Determine the (X, Y) coordinate at the center of the cell enclosing the given text.  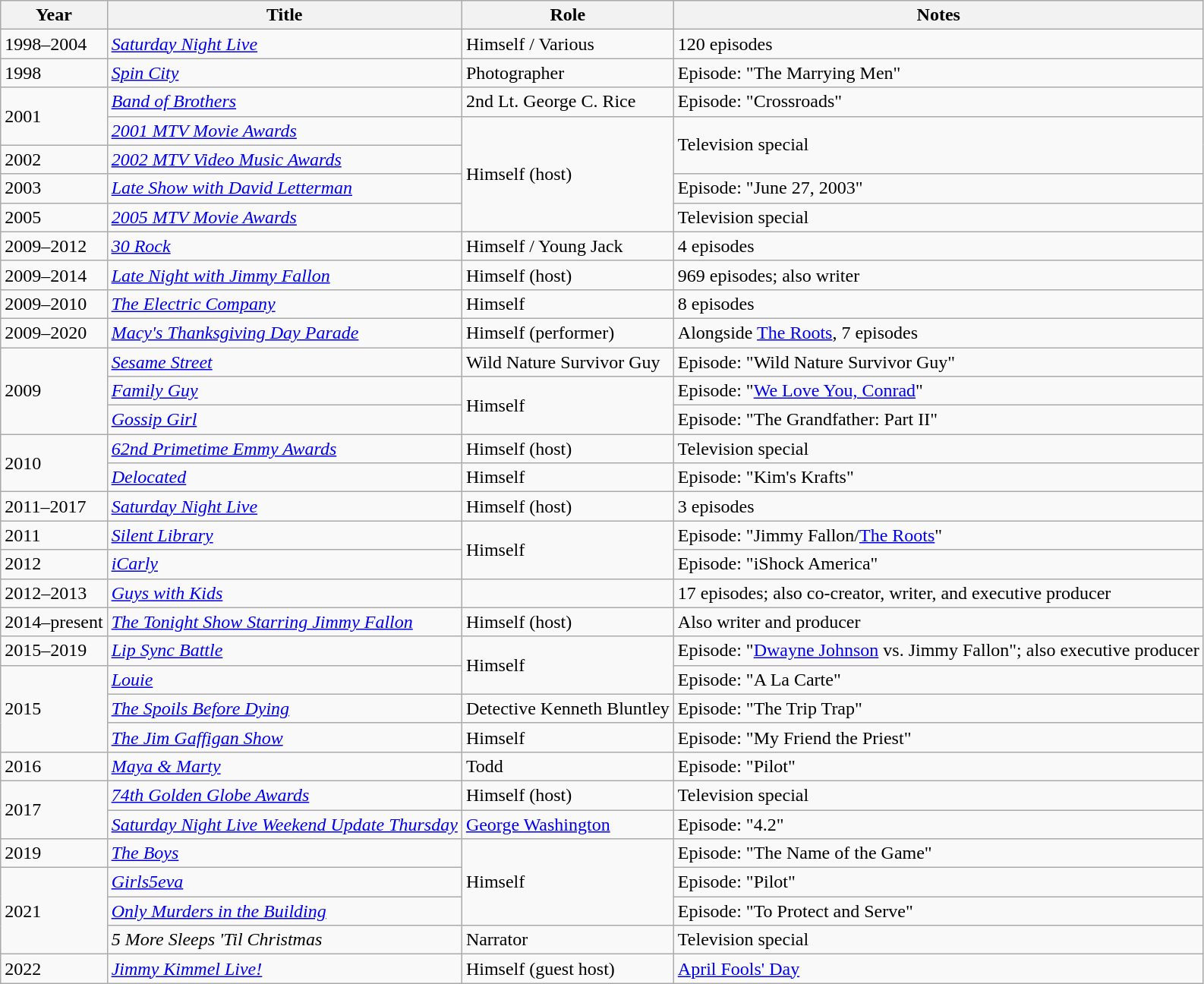
Himself / Young Jack (568, 246)
4 episodes (938, 246)
Sesame Street (284, 362)
Episode: "June 27, 2003" (938, 188)
Himself / Various (568, 44)
2012–2013 (54, 593)
2005 (54, 217)
Only Murders in the Building (284, 911)
2021 (54, 911)
iCarly (284, 564)
The Boys (284, 853)
Girls5eva (284, 882)
Saturday Night Live Weekend Update Thursday (284, 824)
Episode: "We Love You, Conrad" (938, 391)
Family Guy (284, 391)
The Tonight Show Starring Jimmy Fallon (284, 622)
Episode: "The Trip Trap" (938, 708)
Episode: "The Name of the Game" (938, 853)
2001 MTV Movie Awards (284, 131)
Title (284, 15)
Maya & Marty (284, 766)
120 episodes (938, 44)
Guys with Kids (284, 593)
Episode: "A La Carte" (938, 680)
2001 (54, 116)
Gossip Girl (284, 420)
Episode: "Dwayne Johnson vs. Jimmy Fallon"; also executive producer (938, 651)
2012 (54, 564)
2016 (54, 766)
Todd (568, 766)
Macy's Thanksgiving Day Parade (284, 333)
The Electric Company (284, 304)
2019 (54, 853)
2022 (54, 969)
2002 MTV Video Music Awards (284, 159)
2nd Lt. George C. Rice (568, 102)
2002 (54, 159)
2015–2019 (54, 651)
Late Show with David Letterman (284, 188)
2014–present (54, 622)
2009–2010 (54, 304)
Notes (938, 15)
2011 (54, 535)
April Fools' Day (938, 969)
Detective Kenneth Bluntley (568, 708)
Photographer (568, 73)
74th Golden Globe Awards (284, 795)
2009–2012 (54, 246)
30 Rock (284, 246)
1998 (54, 73)
The Jim Gaffigan Show (284, 737)
Late Night with Jimmy Fallon (284, 275)
2009 (54, 391)
3 episodes (938, 506)
8 episodes (938, 304)
Himself (performer) (568, 333)
Episode: "Jimmy Fallon/The Roots" (938, 535)
Jimmy Kimmel Live! (284, 969)
969 episodes; also writer (938, 275)
Episode: "The Grandfather: Part II" (938, 420)
Episode: "Kim's Krafts" (938, 478)
Silent Library (284, 535)
Episode: "To Protect and Serve" (938, 911)
Role (568, 15)
2015 (54, 708)
Episode: "4.2" (938, 824)
2009–2014 (54, 275)
Narrator (568, 940)
Episode: "iShock America" (938, 564)
Band of Brothers (284, 102)
2011–2017 (54, 506)
Louie (284, 680)
Episode: "The Marrying Men" (938, 73)
2010 (54, 463)
Also writer and producer (938, 622)
Lip Sync Battle (284, 651)
62nd Primetime Emmy Awards (284, 449)
Delocated (284, 478)
2017 (54, 809)
George Washington (568, 824)
Episode: "Wild Nature Survivor Guy" (938, 362)
17 episodes; also co-creator, writer, and executive producer (938, 593)
The Spoils Before Dying (284, 708)
Wild Nature Survivor Guy (568, 362)
Year (54, 15)
Himself (guest host) (568, 969)
2003 (54, 188)
2009–2020 (54, 333)
5 More Sleeps 'Til Christmas (284, 940)
2005 MTV Movie Awards (284, 217)
Episode: "My Friend the Priest" (938, 737)
Episode: "Crossroads" (938, 102)
Spin City (284, 73)
1998–2004 (54, 44)
Alongside The Roots, 7 episodes (938, 333)
